Identify which cell holds the provided text, then report its (X, Y) central coordinate. 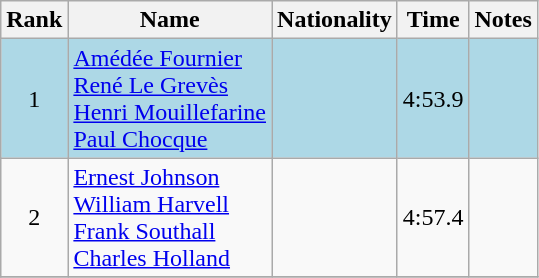
2 (34, 218)
Rank (34, 20)
Notes (503, 20)
Amédée FournierRené Le GrevèsHenri MouillefarinePaul Chocque (170, 98)
4:57.4 (433, 218)
1 (34, 98)
Time (433, 20)
Nationality (335, 20)
Ernest JohnsonWilliam HarvellFrank SouthallCharles Holland (170, 218)
Name (170, 20)
4:53.9 (433, 98)
